Output the [X, Y] coordinate of the center of the cell containing the given text.  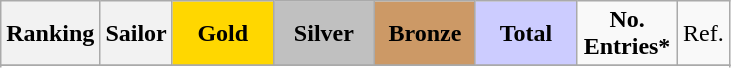
Ranking [50, 34]
Silver [324, 34]
Sailor [136, 34]
Ref. [704, 34]
Bronze [424, 34]
No. Entries* [628, 34]
Total [526, 34]
Gold [222, 34]
